Extract the [X, Y] coordinate from the center of the cell holding the provided text.  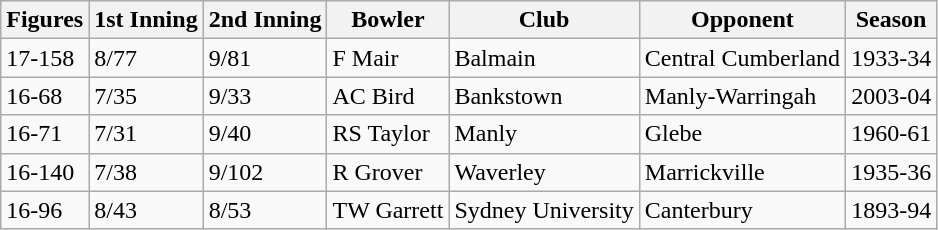
2nd Inning [265, 20]
2003-04 [892, 96]
16-140 [45, 172]
1893-94 [892, 210]
9/81 [265, 58]
9/40 [265, 134]
7/38 [146, 172]
7/31 [146, 134]
7/35 [146, 96]
F Mair [388, 58]
16-68 [45, 96]
1960-61 [892, 134]
Figures [45, 20]
Sydney University [544, 210]
Balmain [544, 58]
9/33 [265, 96]
Manly [544, 134]
1st Inning [146, 20]
16-71 [45, 134]
16-96 [45, 210]
Bankstown [544, 96]
Manly-Warringah [742, 96]
8/77 [146, 58]
Club [544, 20]
TW Garrett [388, 210]
8/43 [146, 210]
Season [892, 20]
Central Cumberland [742, 58]
8/53 [265, 210]
9/102 [265, 172]
AC Bird [388, 96]
Waverley [544, 172]
Opponent [742, 20]
1935-36 [892, 172]
17-158 [45, 58]
Glebe [742, 134]
RS Taylor [388, 134]
R Grover [388, 172]
1933-34 [892, 58]
Bowler [388, 20]
Marrickville [742, 172]
Canterbury [742, 210]
